Capture the cell that displays the provided text and extract its [X, Y] central coordinate. 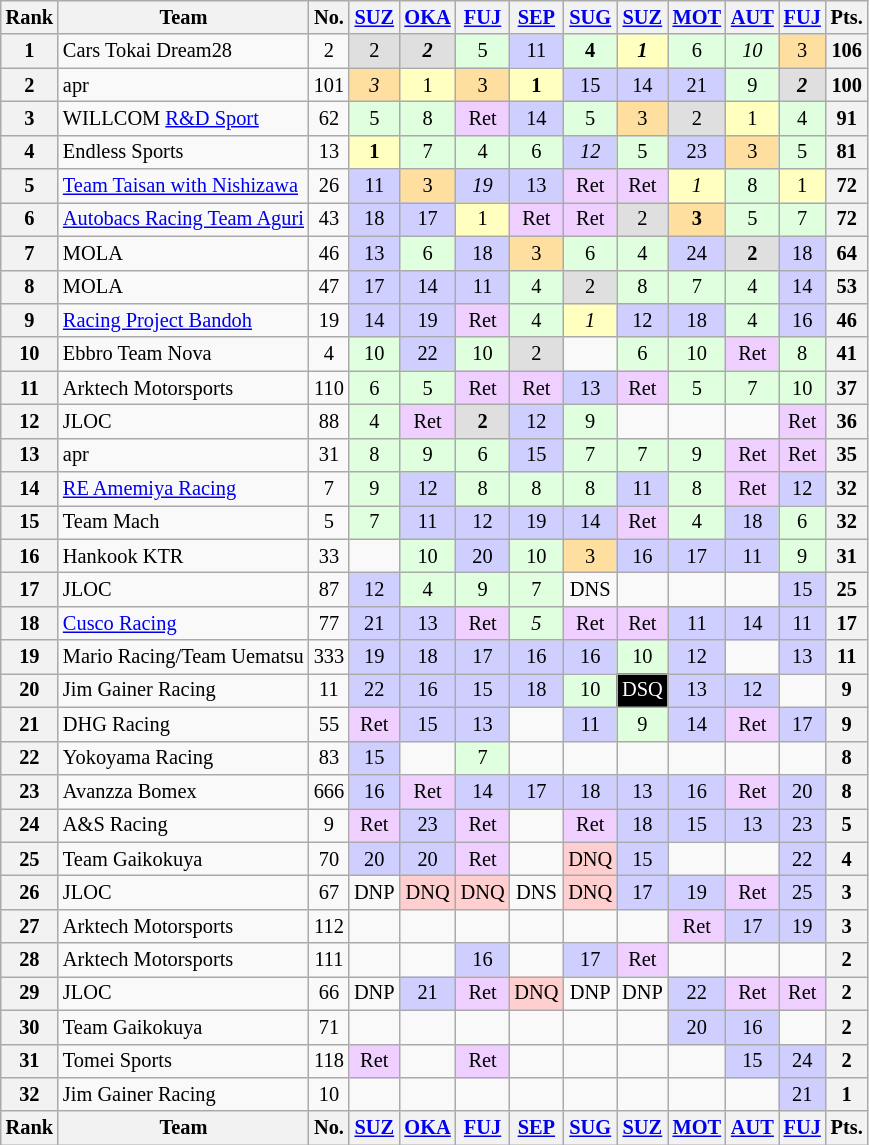
88 [329, 421]
55 [329, 724]
Team Mach [184, 522]
53 [847, 287]
Yokoyama Racing [184, 758]
118 [329, 1061]
RE Amemiya Racing [184, 489]
Racing Project Bandoh [184, 320]
Hankook KTR [184, 556]
64 [847, 253]
111 [329, 960]
83 [329, 758]
28 [30, 960]
66 [329, 993]
WILLCOM R&D Sport [184, 118]
41 [847, 354]
27 [30, 926]
Endless Sports [184, 152]
101 [329, 85]
112 [329, 926]
70 [329, 859]
Team Taisan with Nishizawa [184, 186]
77 [329, 623]
Cars Tokai Dream28 [184, 51]
Mario Racing/Team Uematsu [184, 657]
333 [329, 657]
30 [30, 1027]
110 [329, 388]
62 [329, 118]
106 [847, 51]
DHG Racing [184, 724]
29 [30, 993]
666 [329, 791]
47 [329, 287]
DSQ [642, 690]
Tomei Sports [184, 1061]
33 [329, 556]
91 [847, 118]
Avanzza Bomex [184, 791]
36 [847, 421]
37 [847, 388]
Cusco Racing [184, 623]
35 [847, 455]
71 [329, 1027]
100 [847, 85]
Autobacs Racing Team Aguri [184, 219]
A&S Racing [184, 825]
43 [329, 219]
81 [847, 152]
Ebbro Team Nova [184, 354]
67 [329, 892]
87 [329, 589]
